Search for the cell housing the specified text and yield its [X, Y] center coordinate. 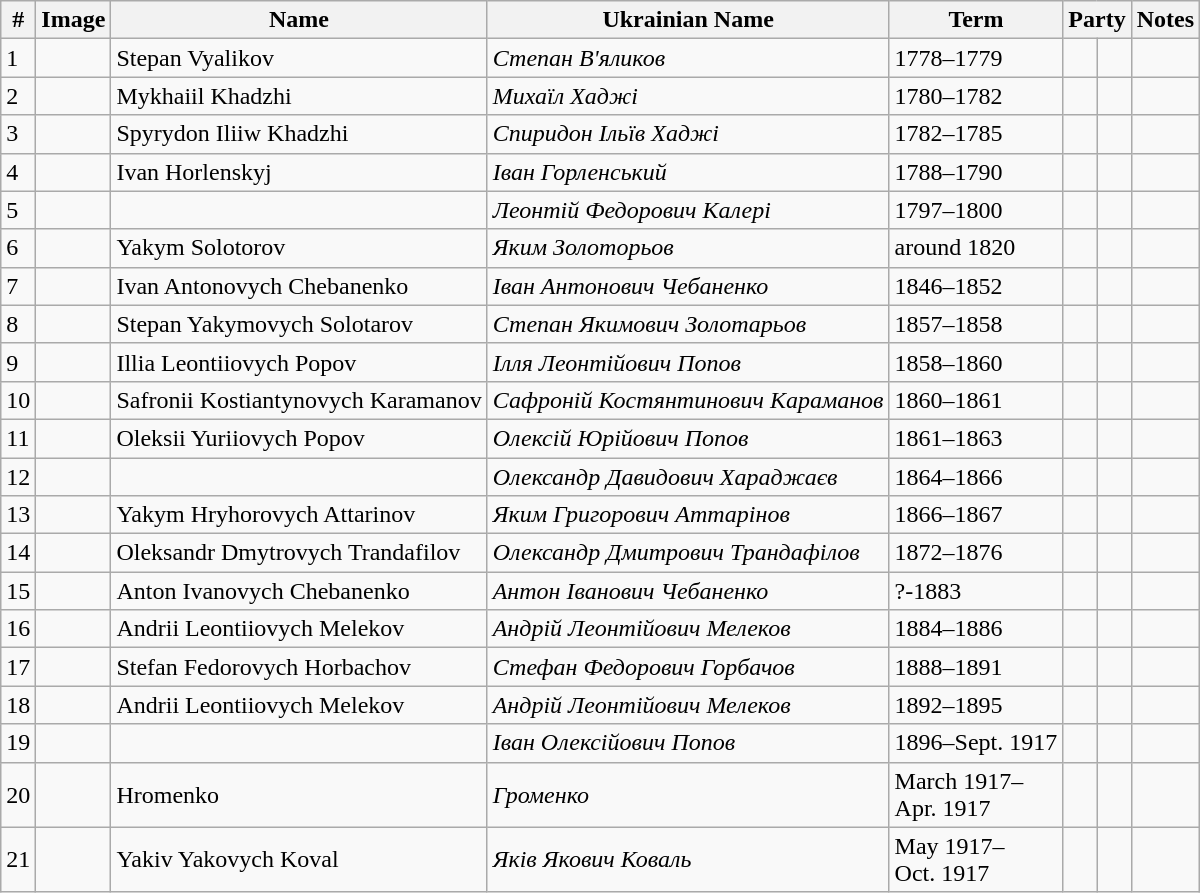
1892–1895 [976, 705]
5 [18, 210]
12 [18, 477]
Spyrydon Iliiw Khadzhi [299, 134]
21 [18, 860]
10 [18, 400]
Іван Олексійович Попов [688, 743]
1778–1779 [976, 58]
Hromenko [299, 794]
Степан В'яликов [688, 58]
1861–1863 [976, 438]
Yakiv Yakovych Koval [299, 860]
Яким Григорович Аттарінов [688, 515]
Спиридон Ільїв Хаджі [688, 134]
Notes [1165, 20]
1872–1876 [976, 553]
11 [18, 438]
# [18, 20]
Олексій Юрійович Попов [688, 438]
Михаїл Хаджі [688, 96]
Stepan Yakymovych Solotarov [299, 324]
Yakym Hryhorovych Attarinov [299, 515]
March 1917–Apr. 1917 [976, 794]
1858–1860 [976, 362]
Іван Антонович Чебаненко [688, 286]
1860–1861 [976, 400]
Антон Іванович Чебаненко [688, 591]
8 [18, 324]
Term [976, 20]
Yakym Solotorov [299, 248]
Mykhaiil Khadzhi [299, 96]
?-1883 [976, 591]
1896–Sept. 1917 [976, 743]
Illia Leontiiovych Popov [299, 362]
Степан Якимович Золотарьов [688, 324]
6 [18, 248]
Олександр Давидович Хараджаєв [688, 477]
1780–1782 [976, 96]
1 [18, 58]
Ivan Horlenskyj [299, 172]
1857–1858 [976, 324]
15 [18, 591]
3 [18, 134]
Сафроній Костянтинович Караманов [688, 400]
1846–1852 [976, 286]
7 [18, 286]
2 [18, 96]
Stepan Vyalikov [299, 58]
20 [18, 794]
around 1820 [976, 248]
Ivan Antonovych Chebanenko [299, 286]
Стефан Федорович Горбачов [688, 667]
Яким Золоторьов [688, 248]
Anton Ivanovych Chebanenko [299, 591]
Name [299, 20]
18 [18, 705]
Safronii Kostiantynovych Karamanov [299, 400]
1782–1785 [976, 134]
1864–1866 [976, 477]
Oleksii Yuriiovych Popov [299, 438]
Ukrainian Name [688, 20]
1866–1867 [976, 515]
19 [18, 743]
May 1917–Oct. 1917 [976, 860]
Олександр Дмитрович Трандафілов [688, 553]
Stefan Fedorovych Horbachov [299, 667]
4 [18, 172]
Іван Горленський [688, 172]
9 [18, 362]
1788–1790 [976, 172]
Леонтій Федорович Калері [688, 210]
1888–1891 [976, 667]
16 [18, 629]
Ілля Леонтійович Попов [688, 362]
1884–1886 [976, 629]
17 [18, 667]
14 [18, 553]
Яків Якович Коваль [688, 860]
Party [1097, 20]
13 [18, 515]
Oleksandr Dmytrovych Trandafilov [299, 553]
1797–1800 [976, 210]
Громенко [688, 794]
Image [74, 20]
